Identify which cell holds the provided text, then report its [X, Y] central coordinate. 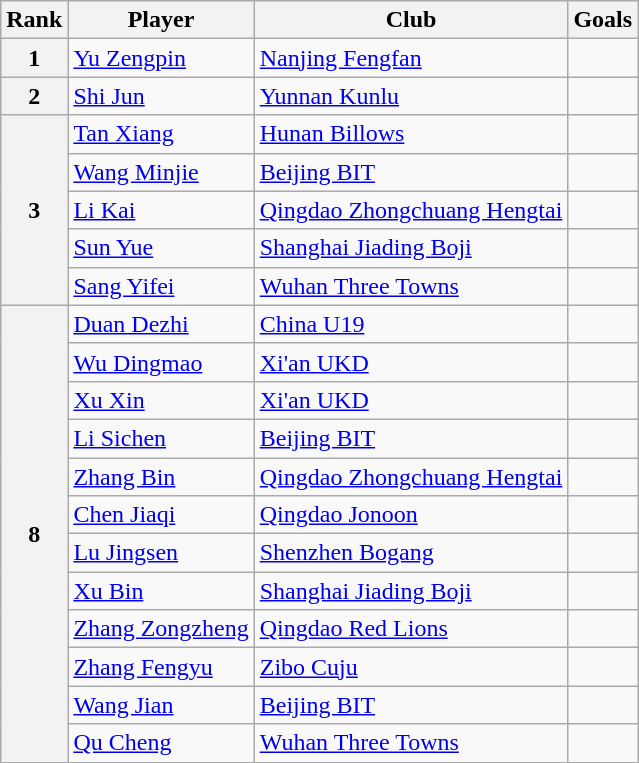
Duan Dezhi [161, 324]
Tan Xiang [161, 134]
China U19 [411, 324]
Goals [603, 20]
Wang Jian [161, 705]
3 [34, 210]
Sun Yue [161, 248]
Qingdao Jonoon [411, 515]
Yu Zengpin [161, 58]
Qu Cheng [161, 743]
Zhang Fengyu [161, 667]
1 [34, 58]
8 [34, 534]
Shenzhen Bogang [411, 553]
Player [161, 20]
Club [411, 20]
Chen Jiaqi [161, 515]
Zhang Zongzheng [161, 629]
Qingdao Red Lions [411, 629]
Lu Jingsen [161, 553]
Xu Bin [161, 591]
Wu Dingmao [161, 362]
Hunan Billows [411, 134]
Yunnan Kunlu [411, 96]
Zibo Cuju [411, 667]
Xu Xin [161, 400]
Sang Yifei [161, 286]
Li Kai [161, 210]
Nanjing Fengfan [411, 58]
2 [34, 96]
Li Sichen [161, 438]
Shi Jun [161, 96]
Zhang Bin [161, 477]
Wang Minjie [161, 172]
Rank [34, 20]
